Provide the (X, Y) coordinate of the cell's center where the given text is located.  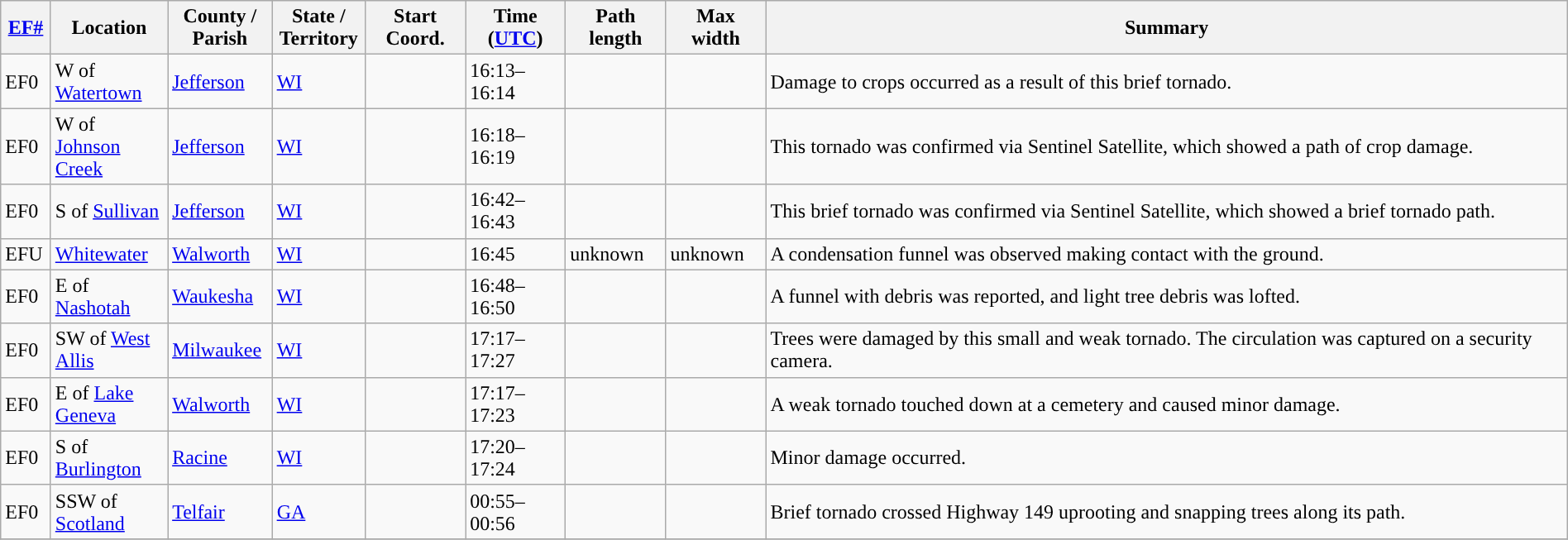
00:55–00:56 (516, 511)
EFU (26, 254)
17:17–17:23 (516, 404)
Whitewater (109, 254)
GA (318, 511)
Milwaukee (220, 351)
16:42–16:43 (516, 212)
Trees were damaged by this small and weak tornado. The circulation was captured on a security camera. (1166, 351)
Summary (1166, 28)
16:48–16:50 (516, 296)
E of Lake Geneva (109, 404)
Time (UTC) (516, 28)
SSW of Scotland (109, 511)
A funnel with debris was reported, and light tree debris was lofted. (1166, 296)
This tornado was confirmed via Sentinel Satellite, which showed a path of crop damage. (1166, 146)
17:17–17:27 (516, 351)
SW of West Allis (109, 351)
Damage to crops occurred as a result of this brief tornado. (1166, 81)
State / Territory (318, 28)
Telfair (220, 511)
A weak tornado touched down at a cemetery and caused minor damage. (1166, 404)
Waukesha (220, 296)
Location (109, 28)
W of Watertown (109, 81)
A condensation funnel was observed making contact with the ground. (1166, 254)
EF# (26, 28)
Max width (716, 28)
County / Parish (220, 28)
16:18–16:19 (516, 146)
Path length (615, 28)
Minor damage occurred. (1166, 458)
16:13–16:14 (516, 81)
17:20–17:24 (516, 458)
This brief tornado was confirmed via Sentinel Satellite, which showed a brief tornado path. (1166, 212)
Brief tornado crossed Highway 149 uprooting and snapping trees along its path. (1166, 511)
S of Sullivan (109, 212)
Racine (220, 458)
E of Nashotah (109, 296)
16:45 (516, 254)
S of Burlington (109, 458)
W of Johnson Creek (109, 146)
Start Coord. (415, 28)
